Pinpoint the cell where the given text exists, returning its [x, y] midpoint coordinate. 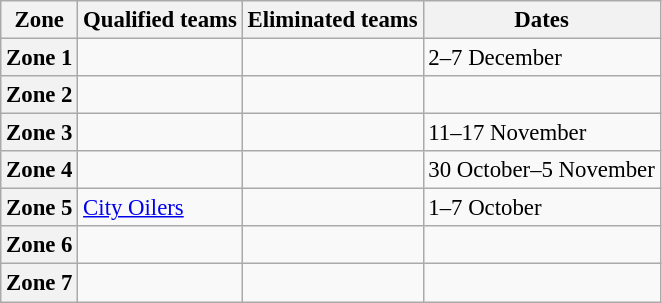
Zone [40, 20]
Zone 6 [40, 245]
Zone 3 [40, 133]
Zone 5 [40, 208]
Zone 7 [40, 283]
Eliminated teams [332, 20]
11–17 November [542, 133]
Zone 4 [40, 170]
2–7 December [542, 58]
Qualified teams [160, 20]
City Oilers [160, 208]
Zone 1 [40, 58]
1–7 October [542, 208]
Zone 2 [40, 95]
Dates [542, 20]
30 October–5 November [542, 170]
